Identify which cell holds the provided text, then report its (X, Y) central coordinate. 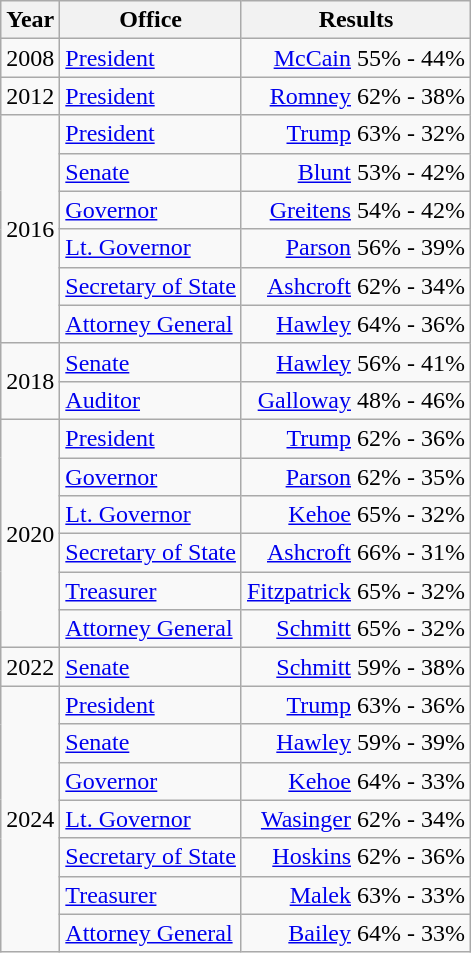
Greitens 54% - 42% (356, 210)
McCain 55% - 44% (356, 58)
Wasinger 62% - 34% (356, 819)
Hawley 59% - 39% (356, 743)
Parson 56% - 39% (356, 248)
Trump 63% - 36% (356, 705)
Trump 62% - 36% (356, 438)
Parson 62% - 35% (356, 477)
Malek 63% - 33% (356, 895)
Bailey 64% - 33% (356, 933)
2012 (30, 96)
Ashcroft 66% - 31% (356, 553)
Year (30, 20)
Hawley 56% - 41% (356, 362)
Schmitt 59% - 38% (356, 667)
Kehoe 64% - 33% (356, 781)
Blunt 53% - 42% (356, 172)
2024 (30, 819)
2022 (30, 667)
Fitzpatrick 65% - 32% (356, 591)
Ashcroft 62% - 34% (356, 286)
2018 (30, 381)
Trump 63% - 32% (356, 134)
Romney 62% - 38% (356, 96)
Galloway 48% - 46% (356, 400)
2020 (30, 533)
Office (151, 20)
Schmitt 65% - 32% (356, 629)
Hoskins 62% - 36% (356, 857)
Hawley 64% - 36% (356, 324)
Results (356, 20)
2016 (30, 229)
2008 (30, 58)
Auditor (151, 400)
Kehoe 65% - 32% (356, 515)
